Extract the [x, y] coordinate from the center of the cell holding the provided text.  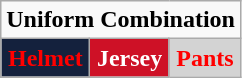
Uniform Combination [121, 20]
Jersey [130, 58]
Helmet [46, 58]
Pants [204, 58]
